Determine the (x, y) coordinate at the center of the cell enclosing the given text.  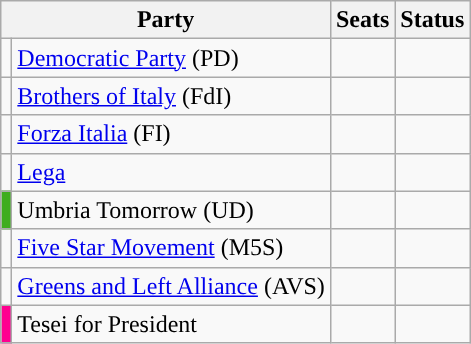
Five Star Movement (M5S) (172, 248)
Greens and Left Alliance (AVS) (172, 286)
Umbria Tomorrow (UD) (172, 210)
Lega (172, 172)
Brothers of Italy (FdI) (172, 96)
Seats (362, 20)
Forza Italia (FI) (172, 134)
Democratic Party (PD) (172, 58)
Party (166, 20)
Tesei for President (172, 324)
Status (432, 20)
